For the text-containing cell, return its midpoint in (X, Y) coordinate format. 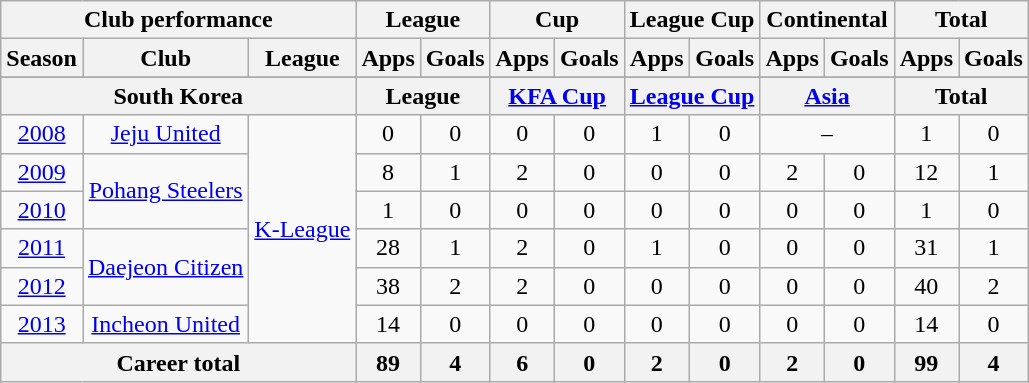
KFA Cup (557, 96)
Cup (557, 20)
2013 (42, 324)
2010 (42, 210)
Daejeon Citizen (165, 267)
31 (926, 248)
Continental (827, 20)
89 (388, 362)
2008 (42, 134)
Club (165, 58)
2012 (42, 286)
Pohang Steelers (165, 191)
Season (42, 58)
Asia (827, 96)
2011 (42, 248)
South Korea (178, 96)
– (827, 134)
2009 (42, 172)
Jeju United (165, 134)
99 (926, 362)
6 (522, 362)
8 (388, 172)
12 (926, 172)
Club performance (178, 20)
K-League (302, 229)
Incheon United (165, 324)
Career total (178, 362)
40 (926, 286)
28 (388, 248)
38 (388, 286)
